Find where the given text appears and provide that cell's center as [x, y] coordinate. 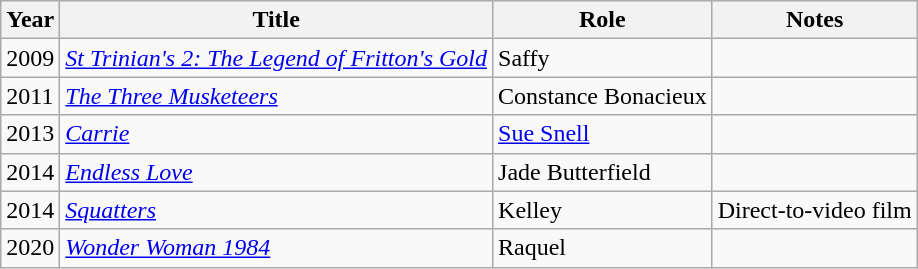
2020 [30, 248]
Constance Bonacieux [603, 96]
Squatters [276, 210]
Notes [814, 20]
Role [603, 20]
Direct-to-video film [814, 210]
Wonder Woman 1984 [276, 248]
Saffy [603, 58]
Endless Love [276, 172]
Raquel [603, 248]
2011 [30, 96]
2009 [30, 58]
Sue Snell [603, 134]
2013 [30, 134]
Kelley [603, 210]
St Trinian's 2: The Legend of Fritton's Gold [276, 58]
Year [30, 20]
Jade Butterfield [603, 172]
The Three Musketeers [276, 96]
Carrie [276, 134]
Title [276, 20]
